Provide the [X, Y] coordinate of the cell's center where the given text is located.  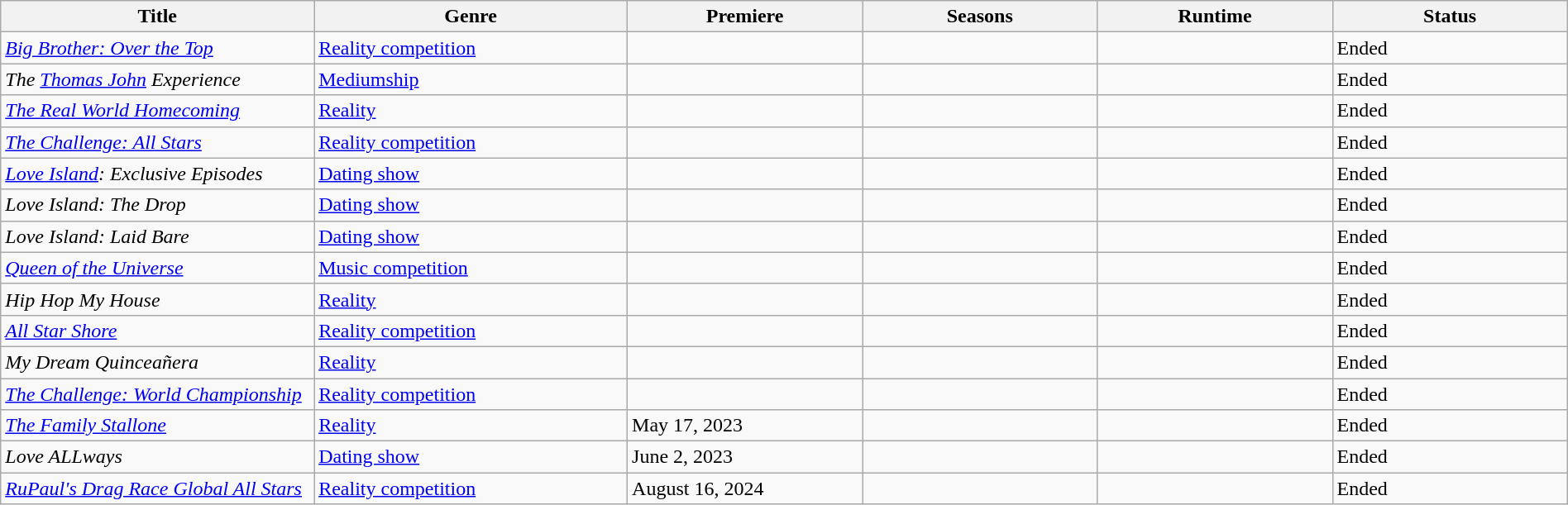
May 17, 2023 [745, 426]
RuPaul's Drag Race Global All Stars [157, 488]
Love Island: Laid Bare [157, 236]
Hip Hop My House [157, 299]
August 16, 2024 [745, 488]
The Challenge: World Championship [157, 394]
Love Island: The Drop [157, 205]
Runtime [1215, 17]
Love ALLways [157, 457]
Title [157, 17]
Premiere [745, 17]
My Dream Quinceañera [157, 362]
The Real World Homecoming [157, 111]
Seasons [980, 17]
June 2, 2023 [745, 457]
Love Island: Exclusive Episodes [157, 174]
The Family Stallone [157, 426]
Status [1450, 17]
Music competition [471, 268]
Mediumship [471, 79]
Queen of the Universe [157, 268]
All Star Shore [157, 331]
The Challenge: All Stars [157, 142]
Genre [471, 17]
Big Brother: Over the Top [157, 48]
The Thomas John Experience [157, 79]
